For the text-containing cell, return its midpoint in [X, Y] coordinate format. 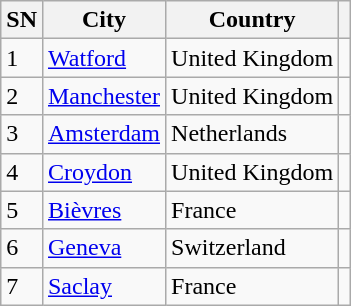
Geneva [104, 248]
City [104, 20]
Croydon [104, 172]
Netherlands [252, 134]
5 [22, 210]
4 [22, 172]
Watford [104, 58]
Manchester [104, 96]
7 [22, 286]
Switzerland [252, 248]
Amsterdam [104, 134]
Saclay [104, 286]
Bièvres [104, 210]
2 [22, 96]
SN [22, 20]
3 [22, 134]
Country [252, 20]
1 [22, 58]
6 [22, 248]
